From the cell containing the given text, extract its center point as [X, Y] coordinate. 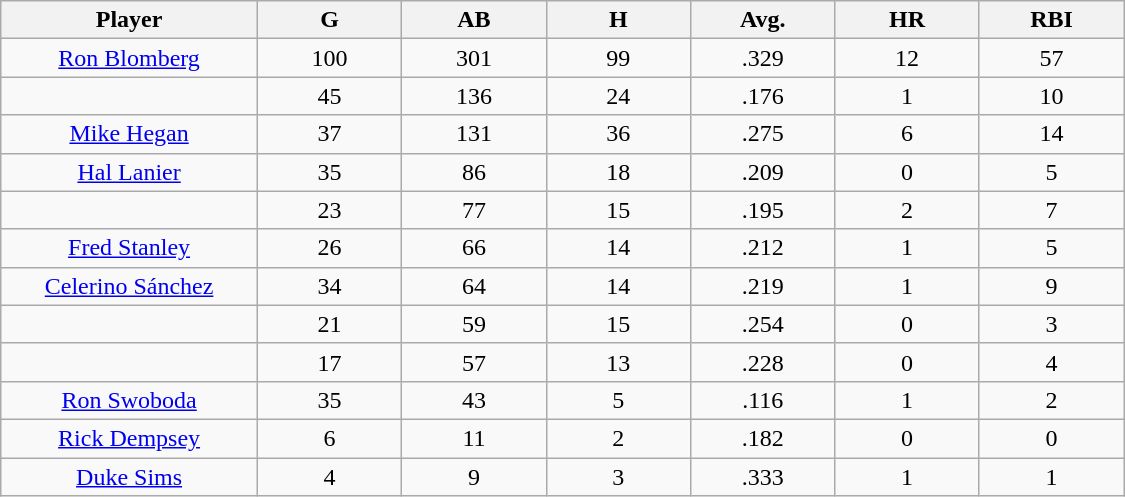
36 [618, 134]
86 [474, 172]
.219 [763, 286]
Mike Hegan [130, 134]
Rick Dempsey [130, 438]
.212 [763, 248]
301 [474, 58]
45 [329, 96]
18 [618, 172]
34 [329, 286]
77 [474, 210]
13 [618, 362]
26 [329, 248]
Fred Stanley [130, 248]
H [618, 20]
64 [474, 286]
.116 [763, 400]
21 [329, 324]
G [329, 20]
10 [1051, 96]
100 [329, 58]
.195 [763, 210]
.254 [763, 324]
59 [474, 324]
Celerino Sánchez [130, 286]
43 [474, 400]
37 [329, 134]
.275 [763, 134]
.209 [763, 172]
Hal Lanier [130, 172]
RBI [1051, 20]
66 [474, 248]
Player [130, 20]
.182 [763, 438]
99 [618, 58]
.329 [763, 58]
AB [474, 20]
Ron Swoboda [130, 400]
.176 [763, 96]
17 [329, 362]
23 [329, 210]
Avg. [763, 20]
.228 [763, 362]
7 [1051, 210]
131 [474, 134]
Duke Sims [130, 477]
12 [907, 58]
.333 [763, 477]
11 [474, 438]
24 [618, 96]
136 [474, 96]
Ron Blomberg [130, 58]
HR [907, 20]
